Detect which cell encompasses the target text, then output its [X, Y] center coordinate. 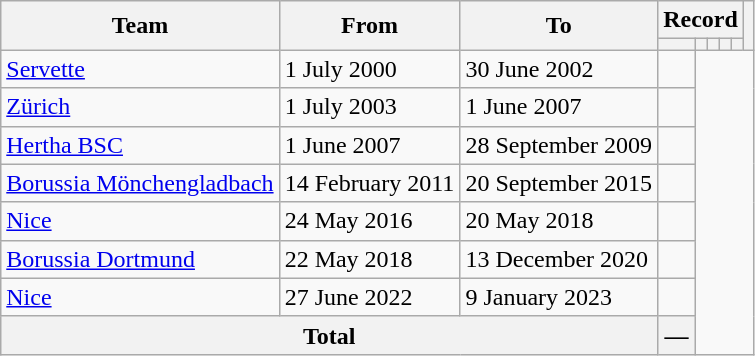
28 September 2009 [559, 145]
To [559, 26]
9 January 2023 [559, 297]
Borussia Mönchengladbach [140, 183]
1 July 2003 [370, 107]
Hertha BSC [140, 145]
Total [330, 335]
14 February 2011 [370, 183]
Servette [140, 69]
30 June 2002 [559, 69]
Zürich [140, 107]
13 December 2020 [559, 259]
Borussia Dortmund [140, 259]
1 July 2000 [370, 69]
Team [140, 26]
20 May 2018 [559, 221]
From [370, 26]
27 June 2022 [370, 297]
22 May 2018 [370, 259]
20 September 2015 [559, 183]
Record [701, 20]
24 May 2016 [370, 221]
— [677, 335]
